Extract the [x, y] coordinate from the center of the cell holding the provided text.  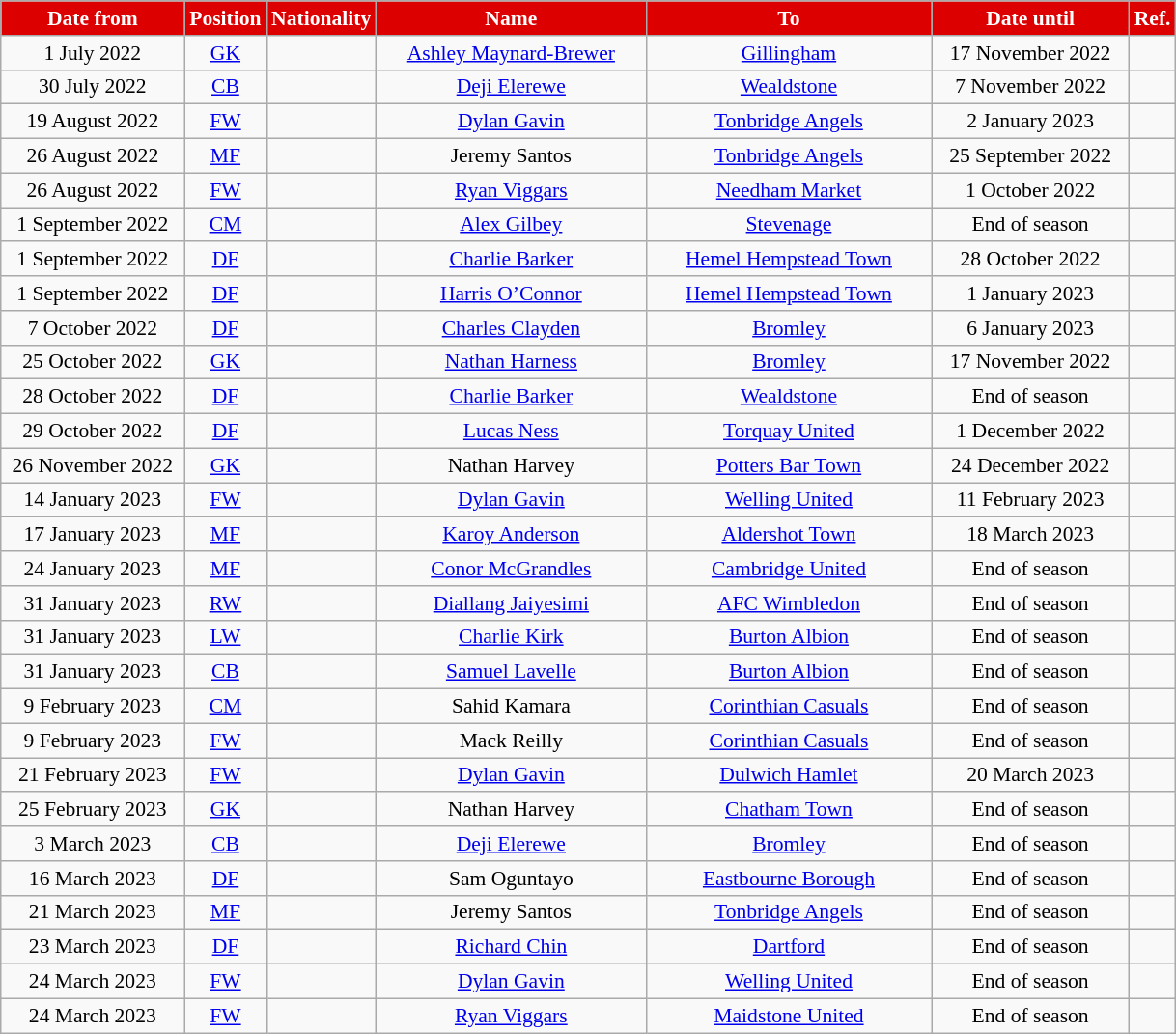
26 November 2022 [93, 465]
To [788, 18]
16 March 2023 [93, 879]
Ashley Maynard-Brewer [511, 53]
1 October 2022 [1031, 190]
Conor McGrandles [511, 569]
Stevenage [788, 225]
2 January 2023 [1031, 122]
Name [511, 18]
Aldershot Town [788, 535]
20 March 2023 [1031, 775]
21 March 2023 [93, 912]
AFC Wimbledon [788, 603]
Sam Oguntayo [511, 879]
24 January 2023 [93, 569]
Diallang Jaiyesimi [511, 603]
Gillingham [788, 53]
Harris O’Connor [511, 293]
Richard Chin [511, 947]
Alex Gilbey [511, 225]
11 February 2023 [1031, 500]
3 March 2023 [93, 844]
18 March 2023 [1031, 535]
LW [226, 637]
Lucas Ness [511, 432]
24 December 2022 [1031, 465]
6 January 2023 [1031, 328]
Dulwich Hamlet [788, 775]
Mack Reilly [511, 741]
Date from [93, 18]
Dartford [788, 947]
23 March 2023 [93, 947]
Ref. [1153, 18]
7 November 2022 [1031, 87]
Karoy Anderson [511, 535]
1 July 2022 [93, 53]
Needham Market [788, 190]
Charlie Kirk [511, 637]
Date until [1031, 18]
7 October 2022 [93, 328]
Potters Bar Town [788, 465]
Position [226, 18]
Samuel Lavelle [511, 672]
25 February 2023 [93, 810]
25 October 2022 [93, 362]
Nationality [321, 18]
Eastbourne Borough [788, 879]
Chatham Town [788, 810]
Maidstone United [788, 1016]
1 December 2022 [1031, 432]
21 February 2023 [93, 775]
Cambridge United [788, 569]
Sahid Kamara [511, 707]
19 August 2022 [93, 122]
Nathan Harness [511, 362]
14 January 2023 [93, 500]
17 January 2023 [93, 535]
30 July 2022 [93, 87]
25 September 2022 [1031, 156]
Charles Clayden [511, 328]
1 January 2023 [1031, 293]
29 October 2022 [93, 432]
Torquay United [788, 432]
RW [226, 603]
